Return [X, Y] of the center of cell containing provided text 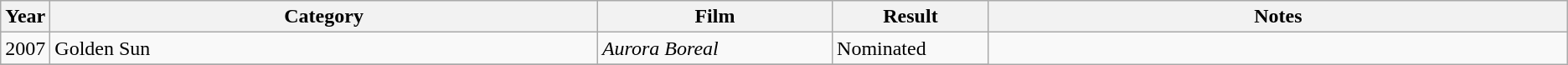
Category [324, 17]
Nominated [911, 48]
Year [25, 17]
Result [911, 17]
Golden Sun [324, 48]
2007 [25, 48]
Film [714, 17]
Notes [1278, 17]
Aurora Boreal [714, 48]
